Output the (X, Y) coordinate of the center of the cell containing the given text.  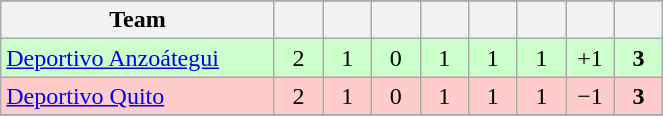
+1 (590, 58)
Team (138, 20)
Deportivo Quito (138, 96)
−1 (590, 96)
Deportivo Anzoátegui (138, 58)
